Return (X, Y) of the center of cell containing provided text 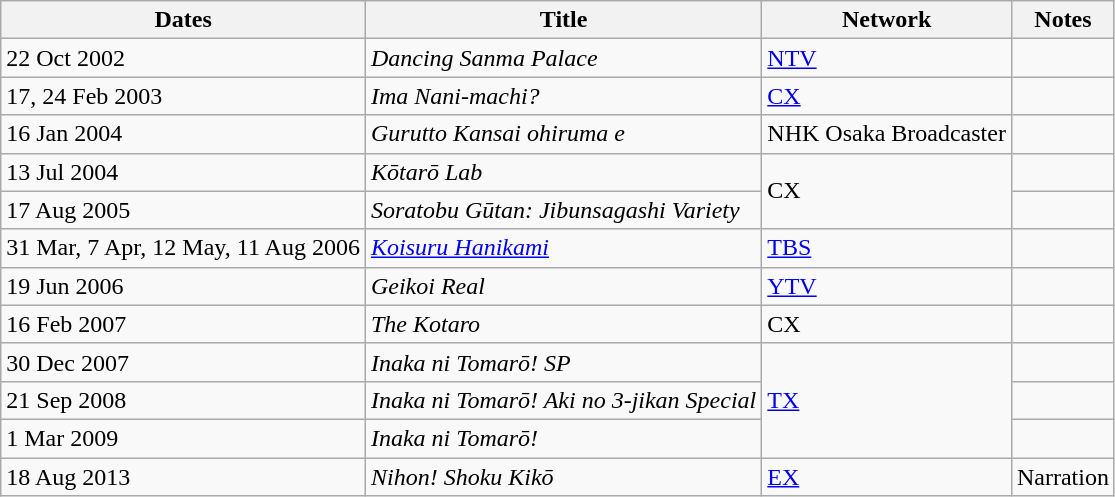
Inaka ni Tomarō! SP (563, 362)
17, 24 Feb 2003 (184, 96)
16 Jan 2004 (184, 134)
Kōtarō Lab (563, 172)
Soratobu Gūtan: Jibunsagashi Variety (563, 210)
1 Mar 2009 (184, 438)
Dancing Sanma Palace (563, 58)
The Kotaro (563, 324)
NHK Osaka Broadcaster (887, 134)
Network (887, 20)
Dates (184, 20)
TBS (887, 248)
YTV (887, 286)
Ima Nani-machi? (563, 96)
EX (887, 477)
TX (887, 400)
Koisuru Hanikami (563, 248)
Nihon! Shoku Kikō (563, 477)
21 Sep 2008 (184, 400)
18 Aug 2013 (184, 477)
Geikoi Real (563, 286)
19 Jun 2006 (184, 286)
13 Jul 2004 (184, 172)
Notes (1062, 20)
Gurutto Kansai ohiruma e (563, 134)
16 Feb 2007 (184, 324)
31 Mar, 7 Apr, 12 May, 11 Aug 2006 (184, 248)
NTV (887, 58)
Inaka ni Tomarō! (563, 438)
17 Aug 2005 (184, 210)
Narration (1062, 477)
Title (563, 20)
Inaka ni Tomarō! Aki no 3-jikan Special (563, 400)
22 Oct 2002 (184, 58)
30 Dec 2007 (184, 362)
